From the cell containing the given text, extract its center point as [x, y] coordinate. 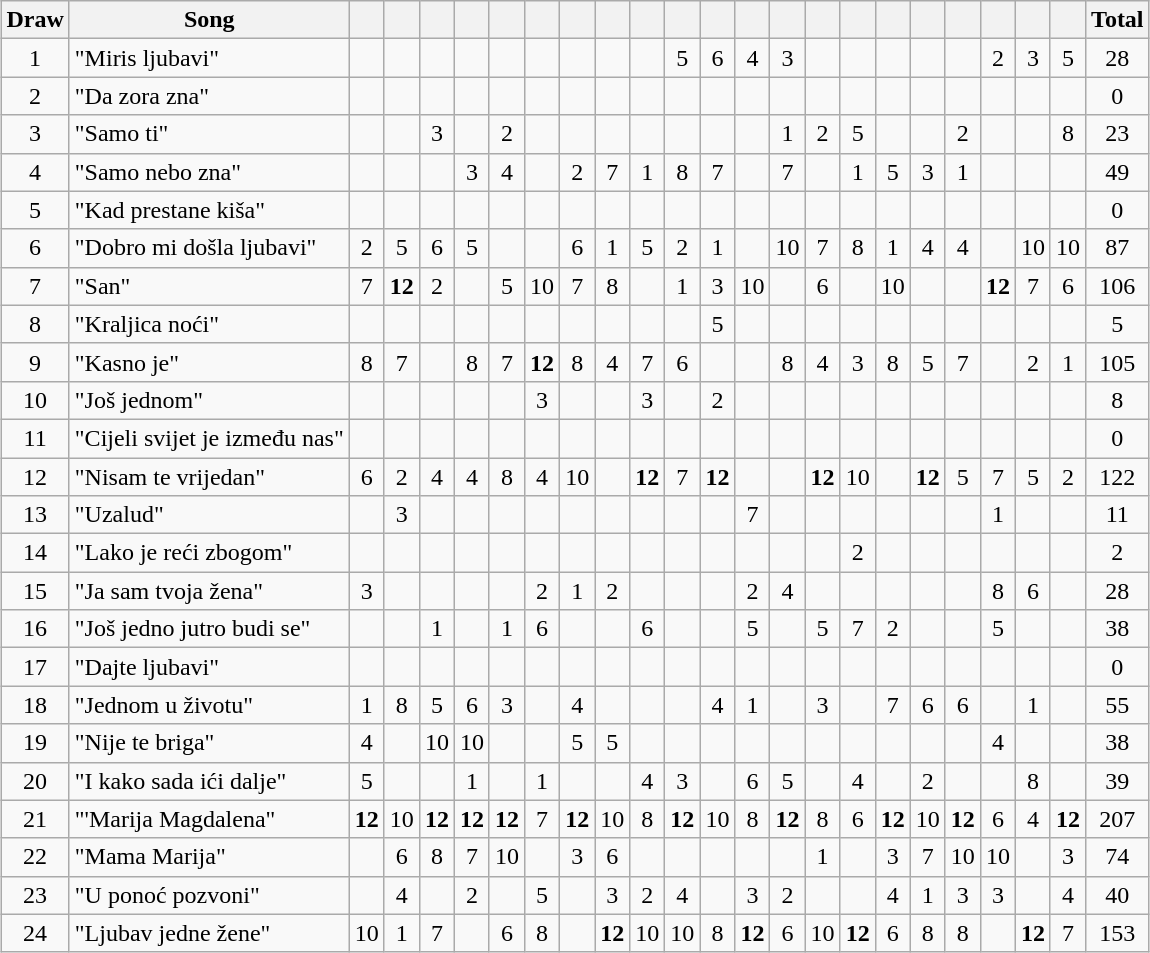
"Nije te briga" [209, 743]
22 [35, 857]
"Jednom u životu" [209, 705]
105 [1118, 362]
13 [35, 515]
Draw [35, 20]
"U ponoć pozvoni" [209, 895]
"Kad prestane kiša" [209, 210]
40 [1118, 895]
"Dobro mi došla ljubavi" [209, 248]
20 [35, 781]
106 [1118, 286]
"Miris ljubavi" [209, 58]
"Još jednom" [209, 400]
"Da zora zna" [209, 96]
"San" [209, 286]
Song [209, 20]
Total [1118, 20]
"Uzalud" [209, 515]
87 [1118, 248]
21 [35, 819]
"Kasno je" [209, 362]
16 [35, 629]
"Kraljica noći" [209, 324]
"I kako sada ići dalje" [209, 781]
"Još jedno jutro budi se" [209, 629]
"Ljubav jedne žene" [209, 933]
18 [35, 705]
14 [35, 553]
153 [1118, 933]
39 [1118, 781]
74 [1118, 857]
9 [35, 362]
207 [1118, 819]
"Ja sam tvoja žena" [209, 591]
24 [35, 933]
"Cijeli svijet je između nas" [209, 438]
49 [1118, 172]
"Mama Marija" [209, 857]
15 [35, 591]
"Nisam te vrijedan" [209, 477]
"Samo nebo zna" [209, 172]
19 [35, 743]
55 [1118, 705]
"Dajte ljubavi" [209, 667]
"'Marija Magdalena" [209, 819]
"Lako je reći zbogom" [209, 553]
122 [1118, 477]
17 [35, 667]
"Samo ti" [209, 134]
